Locate the cell with the specified text and output its [x, y] center coordinate. 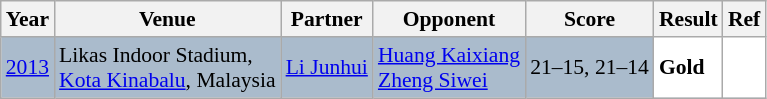
Score [590, 19]
21–15, 21–14 [590, 68]
Likas Indoor Stadium,Kota Kinabalu, Malaysia [168, 68]
Partner [327, 19]
Opponent [449, 19]
Venue [168, 19]
Li Junhui [327, 68]
Ref [744, 19]
Huang Kaixiang Zheng Siwei [449, 68]
Result [688, 19]
Year [28, 19]
2013 [28, 68]
Gold [688, 68]
